Capture the cell that displays the provided text and extract its [X, Y] central coordinate. 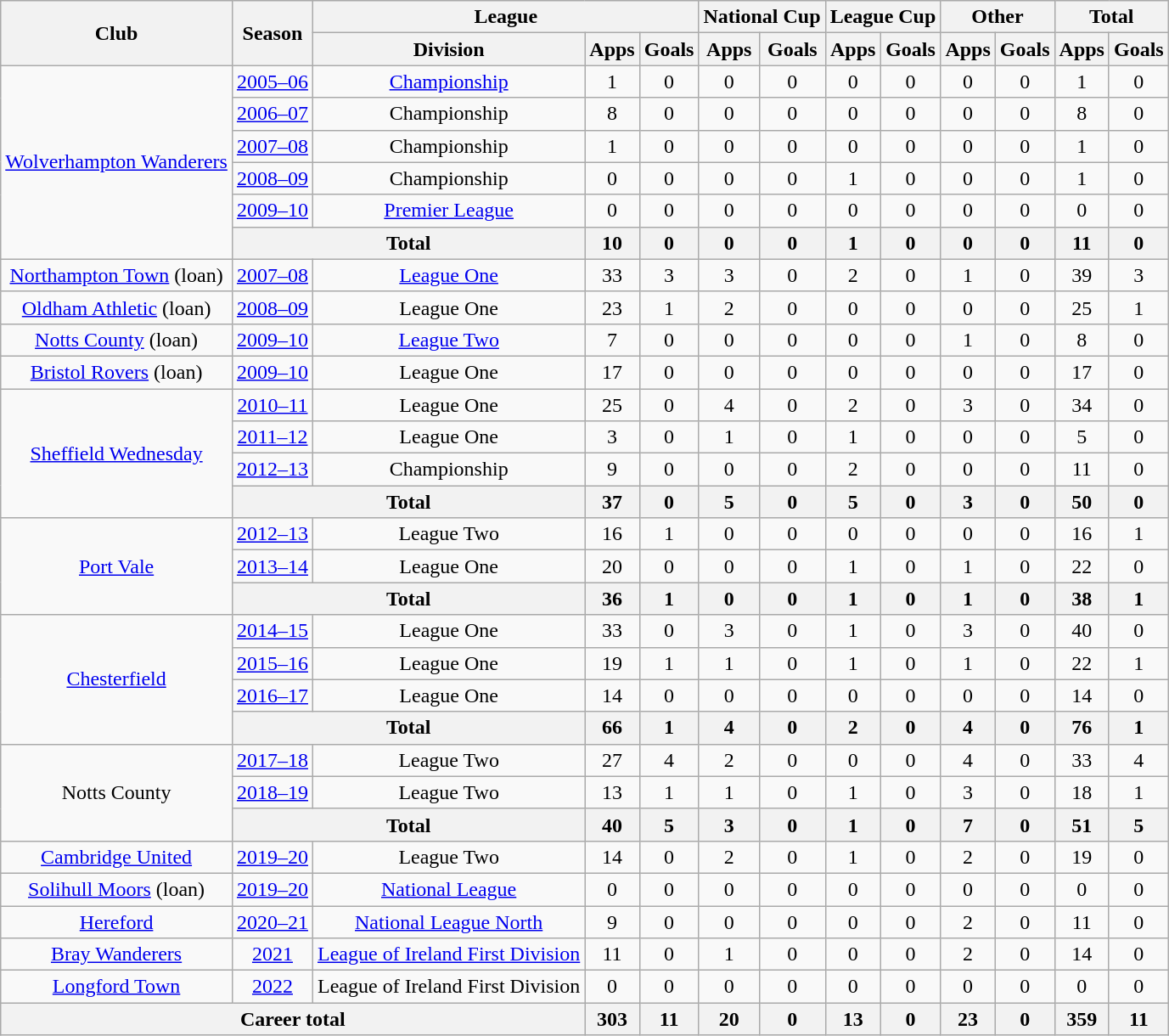
National Cup [762, 17]
2010–11 [272, 405]
18 [1082, 792]
2021 [272, 954]
2005–06 [272, 82]
76 [1082, 728]
66 [612, 728]
2014–15 [272, 631]
2016–17 [272, 695]
Other [998, 17]
Longford Town [117, 987]
2015–16 [272, 663]
34 [1082, 405]
Oldham Athletic (loan) [117, 307]
Career total [293, 1019]
27 [612, 760]
Bristol Rovers (loan) [117, 372]
Division [448, 49]
League Cup [883, 17]
2018–19 [272, 792]
Wolverhampton Wanderers [117, 162]
2011–12 [272, 437]
2020–21 [272, 921]
51 [1082, 825]
Chesterfield [117, 679]
37 [612, 502]
Bray Wanderers [117, 954]
Premier League [448, 211]
National League North [448, 921]
League [505, 17]
Hereford [117, 921]
2022 [272, 987]
Season [272, 33]
38 [1082, 599]
Sheffield Wednesday [117, 453]
2006–07 [272, 114]
303 [612, 1019]
2013–14 [272, 566]
Northampton Town (loan) [117, 275]
359 [1082, 1019]
Cambridge United [117, 857]
2017–18 [272, 760]
39 [1082, 275]
Solihull Moors (loan) [117, 889]
50 [1082, 502]
Notts County [117, 792]
Notts County (loan) [117, 340]
10 [612, 243]
36 [612, 599]
National League [448, 889]
Club [117, 33]
Port Vale [117, 566]
